Determine the (X, Y) coordinate at the center of the cell enclosing the given text.  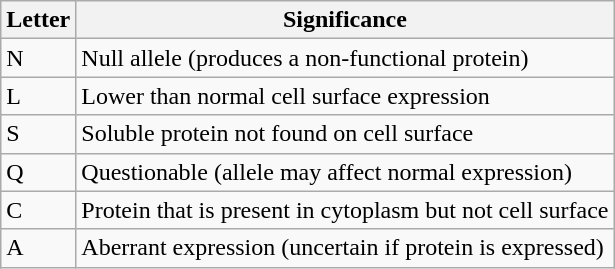
Protein that is present in cytoplasm but not cell surface (345, 210)
N (38, 58)
Null allele (produces a non-functional protein) (345, 58)
C (38, 210)
Questionable (allele may affect normal expression) (345, 172)
Aberrant expression (uncertain if protein is expressed) (345, 248)
S (38, 134)
A (38, 248)
Q (38, 172)
L (38, 96)
Soluble protein not found on cell surface (345, 134)
Significance (345, 20)
Letter (38, 20)
Lower than normal cell surface expression (345, 96)
